Return the [X, Y] coordinate for the center point of the cell that contains the specified text.  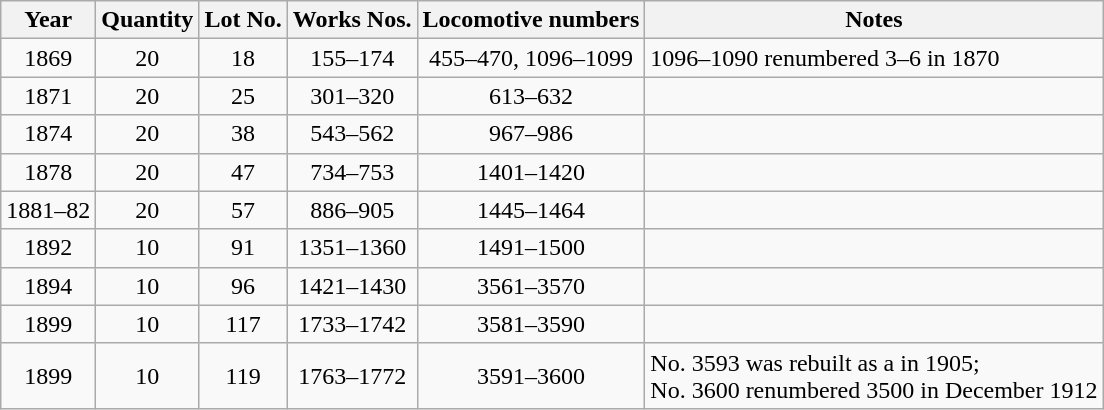
Lot No. [243, 20]
Works Nos. [352, 20]
543–562 [352, 134]
18 [243, 58]
1491–1500 [531, 248]
613–632 [531, 96]
119 [243, 376]
1878 [48, 172]
57 [243, 210]
Year [48, 20]
No. 3593 was rebuilt as a in 1905; No. 3600 renumbered 3500 in December 1912 [874, 376]
1871 [48, 96]
117 [243, 324]
1351–1360 [352, 248]
1894 [48, 286]
1869 [48, 58]
3581–3590 [531, 324]
96 [243, 286]
734–753 [352, 172]
3561–3570 [531, 286]
Locomotive numbers [531, 20]
1892 [48, 248]
Notes [874, 20]
1874 [48, 134]
301–320 [352, 96]
886–905 [352, 210]
155–174 [352, 58]
25 [243, 96]
3591–3600 [531, 376]
1096–1090 renumbered 3–6 in 1870 [874, 58]
967–986 [531, 134]
1401–1420 [531, 172]
38 [243, 134]
1763–1772 [352, 376]
1445–1464 [531, 210]
1881–82 [48, 210]
455–470, 1096–1099 [531, 58]
91 [243, 248]
47 [243, 172]
1421–1430 [352, 286]
1733–1742 [352, 324]
Quantity [148, 20]
